Locate the cell with the specified text and output its (x, y) center coordinate. 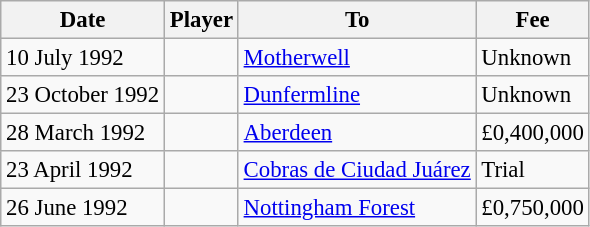
Trial (532, 170)
Fee (532, 20)
26 June 1992 (83, 208)
Cobras de Ciudad Juárez (357, 170)
To (357, 20)
Aberdeen (357, 133)
28 March 1992 (83, 133)
10 July 1992 (83, 58)
Player (201, 20)
Motherwell (357, 58)
£0,400,000 (532, 133)
Date (83, 20)
23 April 1992 (83, 170)
£0,750,000 (532, 208)
23 October 1992 (83, 95)
Nottingham Forest (357, 208)
Dunfermline (357, 95)
